Determine the [x, y] coordinate at the center of the cell enclosing the given text.  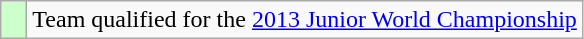
Team qualified for the 2013 Junior World Championship [305, 20]
